Return (X, Y) of the center of cell containing provided text 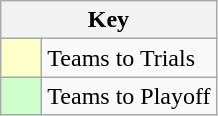
Teams to Trials (129, 58)
Key (108, 20)
Teams to Playoff (129, 96)
